Scan for the cell matching the given text and deliver its [x, y] coordinate at center. 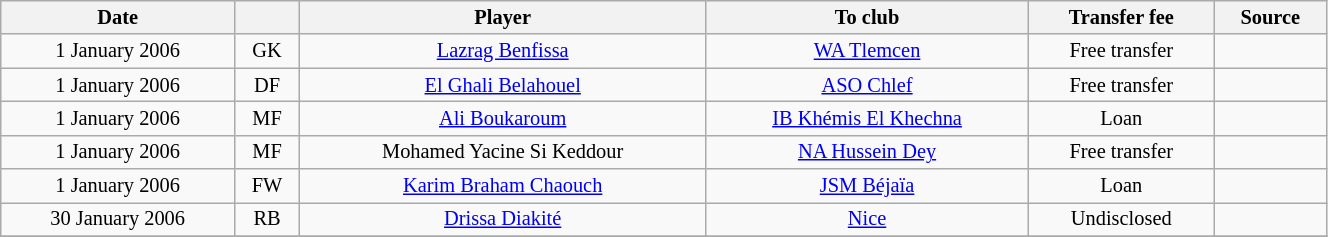
GK [268, 51]
DF [268, 85]
WA Tlemcen [868, 51]
Undisclosed [1121, 219]
Transfer fee [1121, 17]
Karim Braham Chaouch [503, 186]
Mohamed Yacine Si Keddour [503, 152]
To club [868, 17]
Player [503, 17]
Lazrag Benfissa [503, 51]
El Ghali Belahouel [503, 85]
ASO Chlef [868, 85]
Date [118, 17]
JSM Béjaïa [868, 186]
FW [268, 186]
RB [268, 219]
Nice [868, 219]
IB Khémis El Khechna [868, 118]
30 January 2006 [118, 219]
NA Hussein Dey [868, 152]
Drissa Diakité [503, 219]
Source [1270, 17]
Ali Boukaroum [503, 118]
